From the cell containing the given text, extract its center point as (X, Y) coordinate. 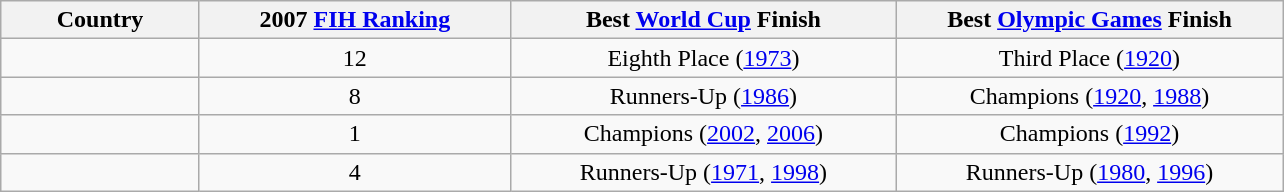
Best Olympic Games Finish (1089, 20)
2007 FIH Ranking (354, 20)
Champions (1920, 1988) (1089, 96)
Champions (2002, 2006) (703, 134)
Country (100, 20)
12 (354, 58)
Best World Cup Finish (703, 20)
Runners-Up (1986) (703, 96)
Runners-Up (1980, 1996) (1089, 172)
4 (354, 172)
1 (354, 134)
Runners-Up (1971, 1998) (703, 172)
Champions (1992) (1089, 134)
8 (354, 96)
Eighth Place (1973) (703, 58)
Third Place (1920) (1089, 58)
